Determine the (X, Y) coordinate at the center of the cell enclosing the given text.  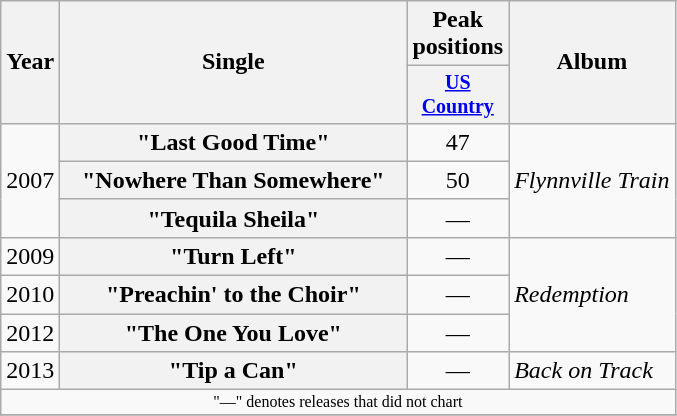
Year (30, 62)
Flynnville Train (592, 180)
47 (458, 142)
2010 (30, 295)
"Turn Left" (234, 256)
Back on Track (592, 371)
"Tequila Sheila" (234, 218)
"Preachin' to the Choir" (234, 295)
Peak positions (458, 34)
50 (458, 180)
Single (234, 62)
2013 (30, 371)
"Nowhere Than Somewhere" (234, 180)
US Country (458, 94)
2007 (30, 180)
Album (592, 62)
"Tip a Can" (234, 371)
"Last Good Time" (234, 142)
2012 (30, 333)
Redemption (592, 294)
2009 (30, 256)
"The One You Love" (234, 333)
"—" denotes releases that did not chart (338, 402)
